Locate the cell with the specified text and output its [x, y] center coordinate. 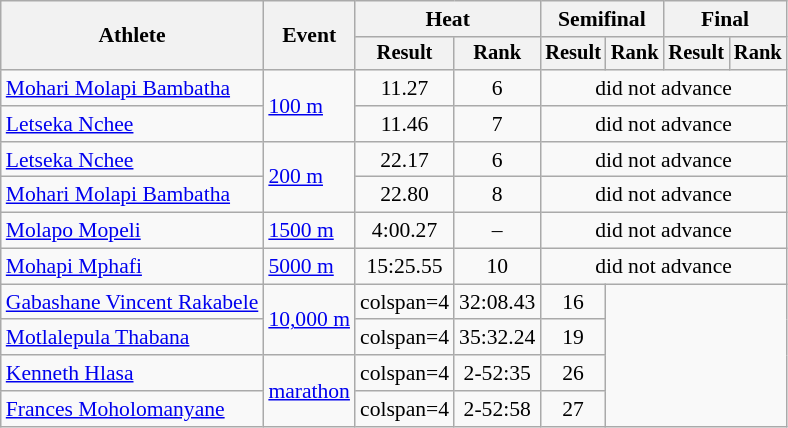
Molapo Mopeli [132, 231]
16 [573, 302]
Kenneth Hlasa [132, 373]
2-52:58 [497, 409]
11.27 [404, 88]
26 [573, 373]
8 [497, 195]
100 m [309, 106]
200 m [309, 178]
5000 m [309, 267]
Heat [448, 19]
15:25.55 [404, 267]
Event [309, 36]
Gabashane Vincent Rakabele [132, 302]
Motlalepula Thabana [132, 338]
2-52:35 [497, 373]
Frances Moholomanyane [132, 409]
7 [497, 124]
Semifinal [602, 19]
4:00.27 [404, 231]
35:32.24 [497, 338]
22.17 [404, 160]
32:08.43 [497, 302]
10 [497, 267]
11.46 [404, 124]
27 [573, 409]
Final [724, 19]
10,000 m [309, 320]
19 [573, 338]
Mohapi Mphafi [132, 267]
Athlete [132, 36]
– [497, 231]
marathon [309, 390]
22.80 [404, 195]
1500 m [309, 231]
